From the cell containing the given text, extract its center point as [x, y] coordinate. 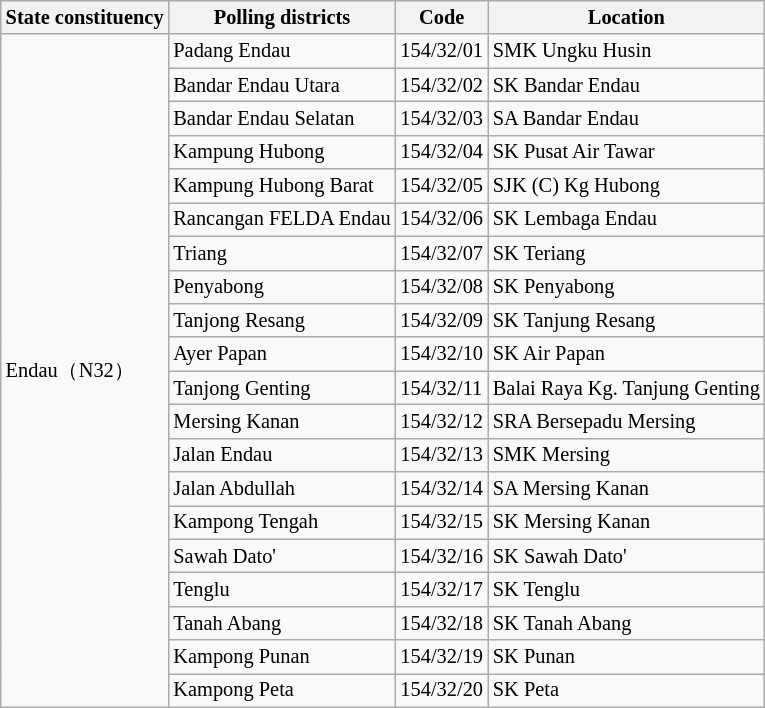
Code [442, 17]
Sawah Dato' [282, 556]
154/32/09 [442, 320]
154/32/19 [442, 657]
154/32/01 [442, 51]
SK Mersing Kanan [626, 522]
Endau（N32） [85, 370]
Triang [282, 253]
Kampong Punan [282, 657]
Kampong Tengah [282, 522]
154/32/03 [442, 118]
Bandar Endau Selatan [282, 118]
154/32/15 [442, 522]
Penyabong [282, 287]
SK Lembaga Endau [626, 219]
154/32/12 [442, 421]
SMK Ungku Husin [626, 51]
154/32/18 [442, 623]
Mersing Kanan [282, 421]
Tanjong Genting [282, 388]
154/32/07 [442, 253]
154/32/02 [442, 85]
Bandar Endau Utara [282, 85]
Balai Raya Kg. Tanjung Genting [626, 388]
Padang Endau [282, 51]
154/32/05 [442, 186]
SMK Mersing [626, 455]
State constituency [85, 17]
154/32/13 [442, 455]
Tanah Abang [282, 623]
154/32/17 [442, 589]
SK Tenglu [626, 589]
154/32/04 [442, 152]
SK Air Papan [626, 354]
154/32/06 [442, 219]
SJK (C) Kg Hubong [626, 186]
Kampong Peta [282, 690]
154/32/10 [442, 354]
Tenglu [282, 589]
SK Teriang [626, 253]
SA Bandar Endau [626, 118]
SRA Bersepadu Mersing [626, 421]
SK Bandar Endau [626, 85]
SA Mersing Kanan [626, 489]
154/32/14 [442, 489]
Tanjong Resang [282, 320]
Kampung Hubong Barat [282, 186]
Polling districts [282, 17]
Ayer Papan [282, 354]
SK Sawah Dato' [626, 556]
Rancangan FELDA Endau [282, 219]
Location [626, 17]
SK Tanjung Resang [626, 320]
154/32/16 [442, 556]
154/32/08 [442, 287]
SK Penyabong [626, 287]
SK Peta [626, 690]
SK Tanah Abang [626, 623]
SK Punan [626, 657]
SK Pusat Air Tawar [626, 152]
154/32/20 [442, 690]
Kampung Hubong [282, 152]
154/32/11 [442, 388]
Jalan Endau [282, 455]
Jalan Abdullah [282, 489]
